Extract the (x, y) coordinate from the center of the cell holding the provided text.  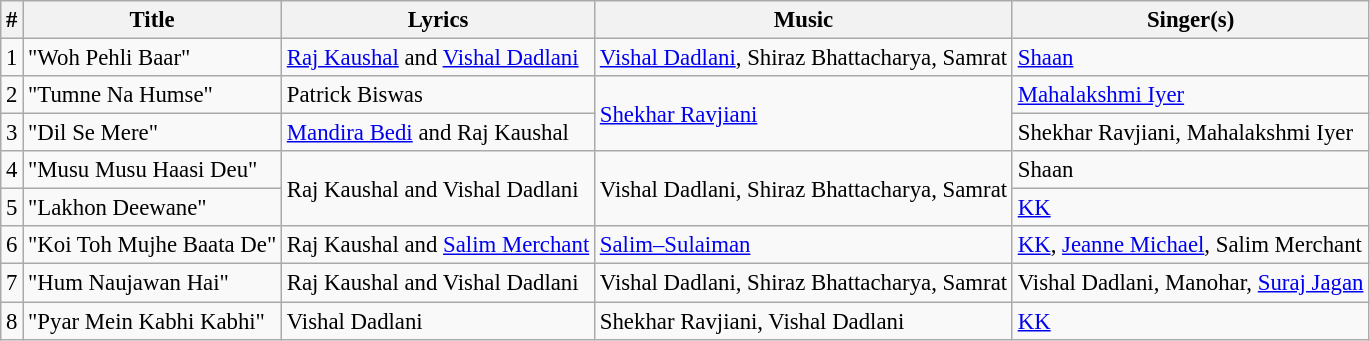
Vishal Dadlani (438, 321)
Patrick Biswas (438, 95)
"Pyar Mein Kabhi Kabhi" (152, 321)
2 (12, 95)
Title (152, 20)
Singer(s) (1190, 20)
"Musu Musu Haasi Deu" (152, 170)
Music (804, 20)
"Tumne Na Humse" (152, 95)
"Woh Pehli Baar" (152, 58)
"Dil Se Mere" (152, 133)
KK, Jeanne Michael, Salim Merchant (1190, 245)
Salim–Sulaiman (804, 245)
Mandira Bedi and Raj Kaushal (438, 133)
1 (12, 58)
Mahalakshmi Iyer (1190, 95)
3 (12, 133)
Raj Kaushal and Salim Merchant (438, 245)
Shekhar Ravjiani (804, 114)
"Hum Naujawan Hai" (152, 283)
"Koi Toh Mujhe Baata De" (152, 245)
4 (12, 170)
Shekhar Ravjiani, Vishal Dadlani (804, 321)
8 (12, 321)
# (12, 20)
7 (12, 283)
"Lakhon Deewane" (152, 208)
6 (12, 245)
Vishal Dadlani, Manohar, Suraj Jagan (1190, 283)
5 (12, 208)
Shekhar Ravjiani, Mahalakshmi Iyer (1190, 133)
Lyrics (438, 20)
